Find where the given text appears and provide that cell's center as [x, y] coordinate. 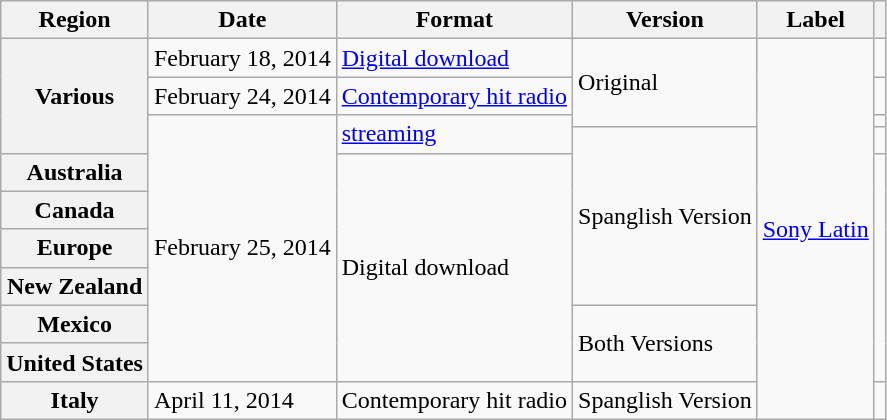
United States [75, 362]
Date [242, 20]
streaming [454, 134]
Italy [75, 400]
Sony Latin [816, 230]
Canada [75, 210]
Original [666, 82]
Label [816, 20]
April 11, 2014 [242, 400]
Australia [75, 172]
Both Versions [666, 343]
February 18, 2014 [242, 58]
February 24, 2014 [242, 96]
Europe [75, 248]
Region [75, 20]
Version [666, 20]
Format [454, 20]
Mexico [75, 324]
New Zealand [75, 286]
Various [75, 96]
February 25, 2014 [242, 248]
